Return [X, Y] of the center of cell containing provided text 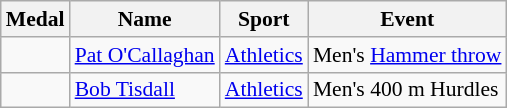
Pat O'Callaghan [145, 55]
Sport [264, 19]
Name [145, 19]
Event [408, 19]
Men's 400 m Hurdles [408, 90]
Men's Hammer throw [408, 55]
Bob Tisdall [145, 90]
Medal [36, 19]
